Find where the given text appears and provide that cell's center as [x, y] coordinate. 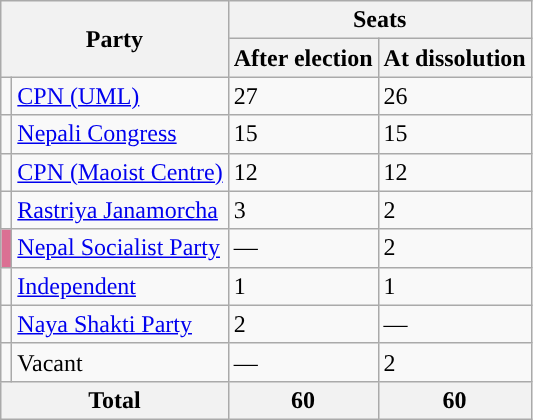
CPN (UML) [120, 96]
Rastriya Janamorcha [120, 210]
26 [454, 96]
3 [303, 210]
Nepal Socialist Party [120, 248]
Naya Shakti Party [120, 324]
At dissolution [454, 58]
CPN (Maoist Centre) [120, 172]
Total [114, 400]
Party [114, 39]
27 [303, 96]
After election [303, 58]
Seats [380, 20]
Vacant [120, 362]
Nepali Congress [120, 134]
Independent [120, 286]
